Detect which cell encompasses the target text, then output its [x, y] center coordinate. 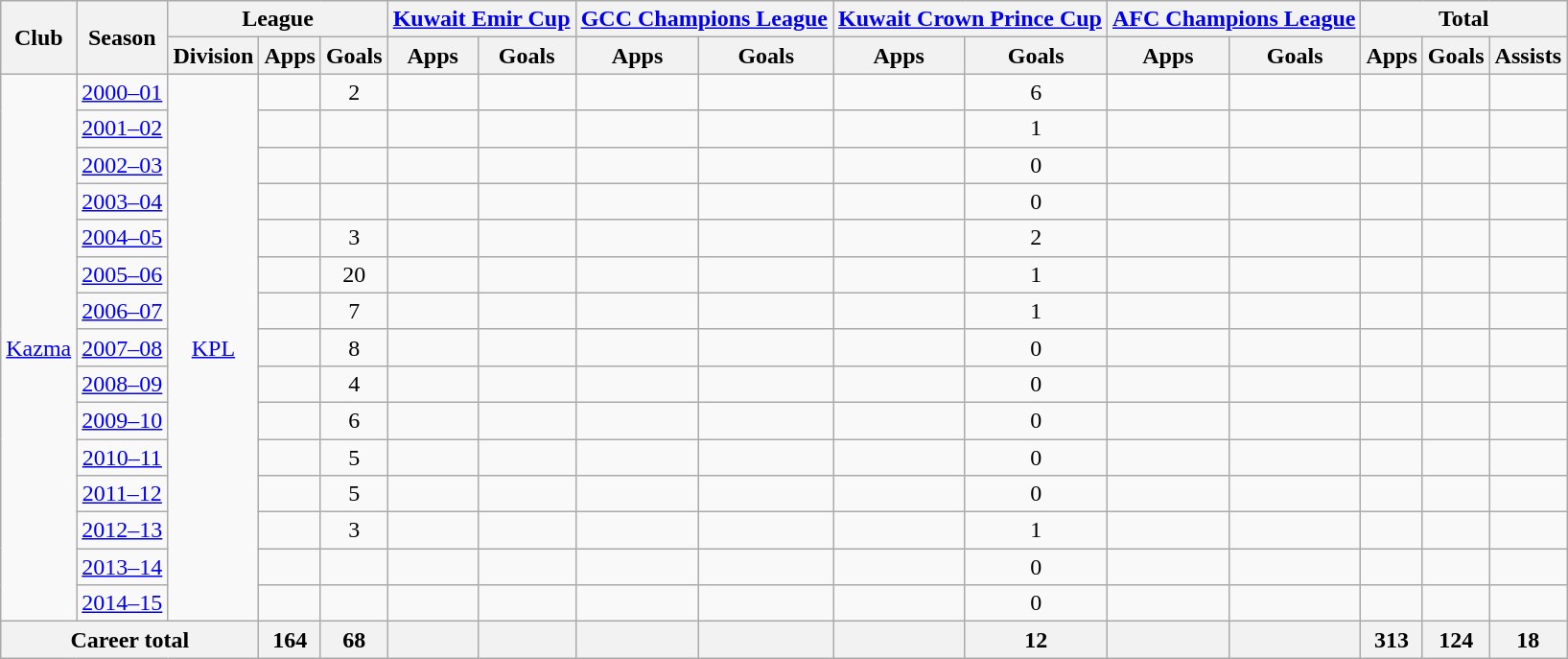
AFC Champions League [1233, 19]
12 [1036, 640]
Club [38, 37]
Kuwait Crown Prince Cup [971, 19]
18 [1528, 640]
2002–03 [123, 165]
2005–06 [123, 274]
KPL [213, 347]
2011–12 [123, 494]
124 [1456, 640]
2007–08 [123, 347]
Assists [1528, 56]
313 [1392, 640]
League [278, 19]
Total [1463, 19]
2008–09 [123, 384]
Kuwait Emir Cup [481, 19]
2013–14 [123, 567]
2006–07 [123, 311]
2010–11 [123, 458]
2009–10 [123, 420]
164 [290, 640]
Kazma [38, 347]
68 [354, 640]
4 [354, 384]
20 [354, 274]
GCC Champions League [704, 19]
Season [123, 37]
2014–15 [123, 603]
Division [213, 56]
2004–05 [123, 238]
8 [354, 347]
2000–01 [123, 92]
2012–13 [123, 530]
7 [354, 311]
2001–02 [123, 129]
Career total [130, 640]
2003–04 [123, 201]
